Output the [x, y] coordinate of the center of the cell containing the given text.  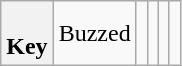
Key [27, 34]
Buzzed [94, 34]
